Detect which cell encompasses the target text, then output its [x, y] center coordinate. 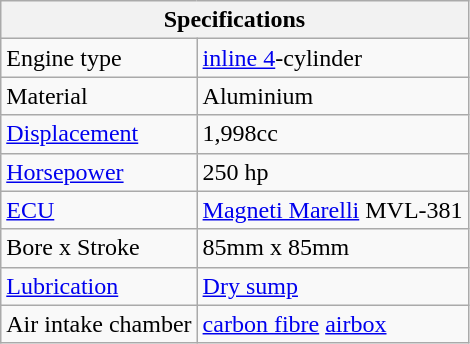
Aluminium [332, 96]
Horsepower [99, 172]
Engine type [99, 58]
Magneti Marelli MVL-381 [332, 210]
85mm x 85mm [332, 248]
carbon fibre airbox [332, 324]
Lubrication [99, 286]
ECU [99, 210]
Bore x Stroke [99, 248]
Specifications [234, 20]
inline 4-cylinder [332, 58]
Displacement [99, 134]
250 hp [332, 172]
Dry sump [332, 286]
1,998cc [332, 134]
Material [99, 96]
Air intake chamber [99, 324]
